Detect which cell encompasses the target text, then output its [X, Y] center coordinate. 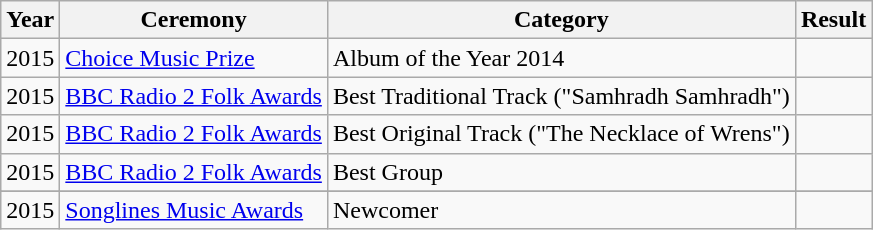
Songlines Music Awards [194, 210]
Category [561, 20]
Year [30, 20]
Newcomer [561, 210]
Ceremony [194, 20]
Result [833, 20]
Choice Music Prize [194, 58]
Best Group [561, 172]
Album of the Year 2014 [561, 58]
Best Original Track ("The Necklace of Wrens") [561, 134]
Best Traditional Track ("Samhradh Samhradh") [561, 96]
